Capture the cell that displays the provided text and extract its [X, Y] central coordinate. 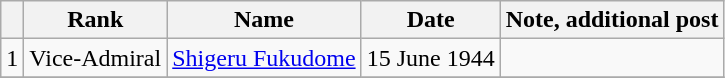
15 June 1944 [430, 58]
Shigeru Fukudome [264, 58]
Vice-Admiral [96, 58]
Note, additional post [612, 20]
Date [430, 20]
Name [264, 20]
Rank [96, 20]
1 [12, 58]
